Determine the (x, y) coordinate at the center of the cell enclosing the given text.  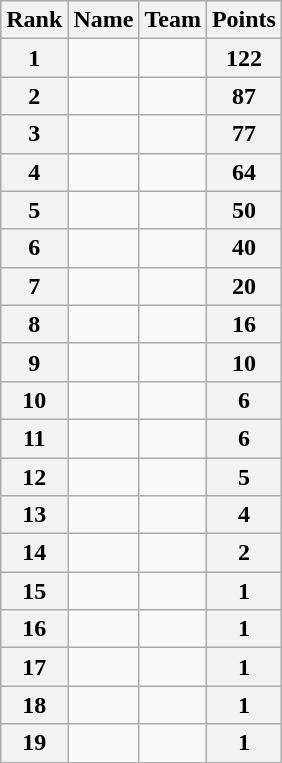
40 (244, 248)
19 (34, 743)
8 (34, 324)
87 (244, 96)
14 (34, 553)
122 (244, 58)
Team (173, 20)
64 (244, 172)
12 (34, 477)
11 (34, 438)
50 (244, 210)
Rank (34, 20)
7 (34, 286)
18 (34, 705)
17 (34, 667)
3 (34, 134)
9 (34, 362)
Name (104, 20)
13 (34, 515)
77 (244, 134)
15 (34, 591)
Points (244, 20)
20 (244, 286)
